Pinpoint the cell where the given text exists, returning its (X, Y) midpoint coordinate. 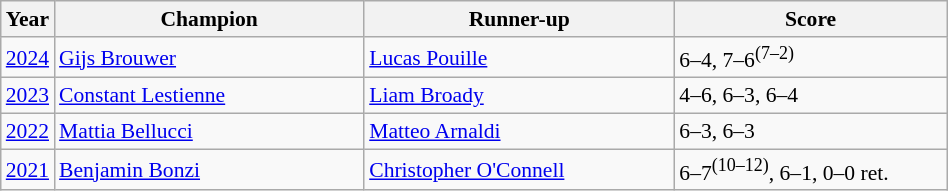
Matteo Arnaldi (519, 132)
Benjamin Bonzi (209, 170)
Gijs Brouwer (209, 58)
Year (28, 19)
Christopher O'Connell (519, 170)
Runner-up (519, 19)
2023 (28, 96)
2024 (28, 58)
Mattia Bellucci (209, 132)
4–6, 6–3, 6–4 (810, 96)
6–7(10–12), 6–1, 0–0 ret. (810, 170)
2021 (28, 170)
6–3, 6–3 (810, 132)
2022 (28, 132)
Champion (209, 19)
6–4, 7–6(7–2) (810, 58)
Constant Lestienne (209, 96)
Lucas Pouille (519, 58)
Liam Broady (519, 96)
Score (810, 19)
